Detect which cell encompasses the target text, then output its [x, y] center coordinate. 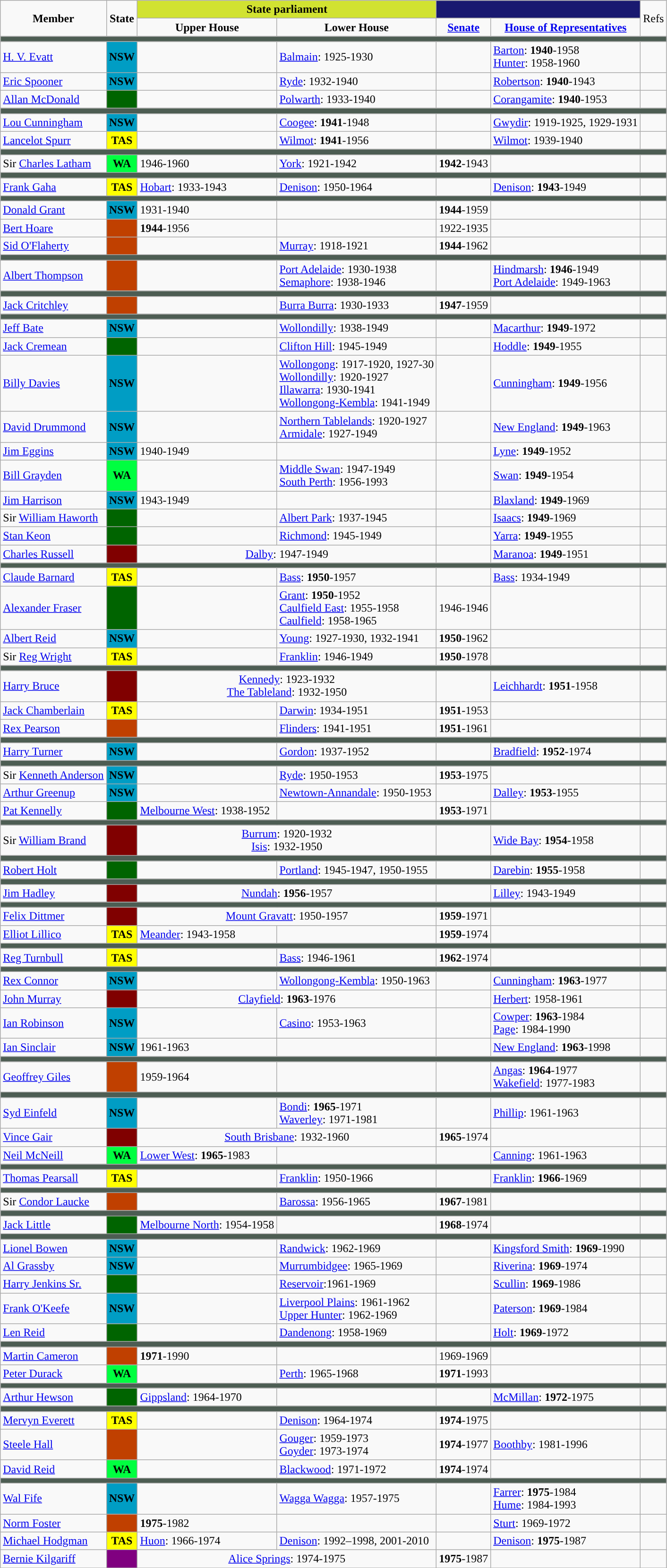
Al Grassby [53, 1266]
David Drummond [53, 427]
Balmain: 1925-1930 [357, 57]
Scullin: 1969-1986 [566, 1284]
Frank Gaha [53, 187]
Isaacs: 1949-1969 [566, 518]
Polwarth: 1933-1940 [357, 99]
Melbourne West: 1938-1952 [207, 811]
Paterson: 1969-1984 [566, 1308]
Jeff Bate [53, 328]
Cunningham: 1963-1977 [566, 980]
Allan McDonald [53, 99]
Norm Foster [53, 1523]
Wilmot: 1941-1956 [357, 140]
Darwin: 1934-1951 [357, 710]
Vince Gair [53, 1137]
New England: 1963-1998 [566, 1048]
Franklin: 1946-1949 [357, 656]
Meander: 1943-1958 [207, 934]
Port Adelaide: 1930-1938Semaphore: 1938-1946 [357, 276]
1950-1962 [464, 639]
Hindmarsh: 1946-1949Port Adelaide: 1949-1963 [566, 276]
H. V. Evatt [53, 57]
Cunningham: 1949-1956 [566, 383]
Wollongong: 1917-1920, 1927-30Wollondilly: 1920-1927Illawarra: 1930-1941Wollongong-Kembla: 1941-1949 [357, 383]
Melbourne North: 1954-1958 [207, 1225]
1944-1956 [207, 228]
Sir Charles Latham [53, 163]
Newtown-Annandale: 1950-1953 [357, 793]
Kennedy: 1923-1932The Tableland: 1932-1950 [287, 686]
Flinders: 1941-1951 [357, 728]
Jim Harrison [53, 500]
Blaxland: 1949-1969 [566, 500]
1946-1960 [207, 163]
Canning: 1961-1963 [566, 1155]
Pat Kennelly [53, 811]
Barossa: 1956-1965 [357, 1202]
Steele Hall [53, 1444]
Randwick: 1962-1969 [357, 1248]
Wollondilly: 1938-1949 [357, 328]
Hobart: 1933-1943 [207, 187]
1969-1969 [464, 1356]
Sir William Haworth [53, 518]
Huon: 1966-1974 [207, 1541]
Richmond: 1945-1949 [357, 536]
1959-1964 [207, 1077]
Thomas Pearsall [53, 1178]
Jack Chamberlain [53, 710]
1959-1974 [464, 934]
Hoddle: 1949-1955 [566, 346]
Jack Little [53, 1225]
Sturt: 1969-1972 [566, 1523]
1944-1959 [464, 210]
Bert Hoare [53, 228]
Murray: 1918-1921 [357, 246]
Wide Bay: 1954-1958 [566, 841]
1946-1946 [464, 608]
Lilley: 1943-1949 [566, 893]
Harry Turner [53, 751]
Wollongong-Kembla: 1950-1963 [357, 980]
Geoffrey Giles [53, 1077]
1951-1961 [464, 728]
Farrer: 1975-1984Hume: 1984-1993 [566, 1498]
Corangamite: 1940-1953 [566, 99]
Swan: 1949-1954 [566, 475]
Senate [464, 27]
Angas: 1964-1977Wakefield: 1977-1983 [566, 1077]
Lower West: 1965-1983 [207, 1155]
Mount Gravatt: 1950-1957 [287, 916]
Len Reid [53, 1333]
Murrumbidgee: 1965-1969 [357, 1266]
Eric Spooner [53, 81]
1931-1940 [207, 210]
Elliot Lillico [53, 934]
Alexander Fraser [53, 608]
1951-1953 [464, 710]
New England: 1949-1963 [566, 427]
York: 1921-1942 [357, 163]
Robertson: 1940-1943 [566, 81]
Burra Burra: 1930-1933 [357, 305]
Neil McNeill [53, 1155]
Upper House [207, 27]
Rex Pearson [53, 728]
Bradfield: 1952-1974 [566, 751]
Albert Reid [53, 639]
Maranoa: 1949-1951 [566, 554]
Coogee: 1941-1948 [357, 122]
Clayfield: 1963-1976 [287, 999]
1942-1943 [464, 163]
Grant: 1950-1952Caulfield East: 1955-1958Caulfield: 1958-1965 [357, 608]
Sid O'Flaherty [53, 246]
Lou Cunningham [53, 122]
1974-1974 [464, 1469]
1974-1975 [464, 1420]
Jack Critchley [53, 305]
1944-1962 [464, 246]
Frank O'Keefe [53, 1308]
Leichhardt: 1951-1958 [566, 686]
Felix Dittmer [53, 916]
1953-1971 [464, 811]
Macarthur: 1949-1972 [566, 328]
1971-1990 [207, 1356]
1961-1963 [207, 1048]
Sir William Brand [53, 841]
1922-1935 [464, 228]
Member [53, 18]
Wagga Wagga: 1957-1975 [357, 1498]
Denison: 1950-1964 [357, 187]
Robert Holt [53, 870]
1965-1974 [464, 1137]
Wilmot: 1939-1940 [566, 140]
Martin Cameron [53, 1356]
Clifton Hill: 1945-1949 [357, 346]
Gippsland: 1964-1970 [207, 1397]
House of Representatives [566, 27]
1943-1949 [207, 500]
Dalby: 1947-1949 [287, 554]
Ryde: 1950-1953 [357, 775]
1953-1975 [464, 775]
Dandenong: 1958-1969 [357, 1333]
Arthur Hewson [53, 1397]
Middle Swan: 1947-1949 South Perth: 1956-1993 [357, 475]
Sir Condor Laucke [53, 1202]
1968-1974 [464, 1225]
Denison: 1964-1974 [357, 1420]
McMillan: 1972-1975 [566, 1397]
Dalley: 1953-1955 [566, 793]
Syd Einfeld [53, 1113]
1947-1959 [464, 305]
Bill Grayden [53, 475]
1971-1993 [464, 1374]
Bondi: 1965-1971Waverley: 1971-1981 [357, 1113]
Sir Reg Wright [53, 656]
Ryde: 1932-1940 [357, 81]
Michael Hodgman [53, 1541]
Refs [654, 18]
1975-1982 [207, 1523]
State parliament [287, 9]
Reservoir:1961-1969 [357, 1284]
1962-1974 [464, 957]
Liverpool Plains: 1961-1962Upper Hunter: 1962-1969 [357, 1308]
Albert Thompson [53, 276]
Claude Barnard [53, 577]
Bernie Kilgariff [53, 1559]
Jim Eggins [53, 451]
1940-1949 [207, 451]
Portland: 1945-1947, 1950-1955 [357, 870]
Arthur Greenup [53, 793]
Alice Springs: 1974-1975 [287, 1559]
Lancelot Spurr [53, 140]
Nundah: 1956-1957 [287, 893]
South Brisbane: 1932-1960 [287, 1137]
Herbert: 1958-1961 [566, 999]
Bass: 1950-1957 [357, 577]
Gouger: 1959-1973Goyder: 1973-1974 [357, 1444]
Cowper: 1963-1984Page: 1984-1990 [566, 1023]
Holt: 1969-1972 [566, 1333]
Donald Grant [53, 210]
Phillip: 1961-1963 [566, 1113]
Ian Robinson [53, 1023]
Charles Russell [53, 554]
Darebin: 1955-1958 [566, 870]
Mervyn Everett [53, 1420]
Franklin: 1966-1969 [566, 1178]
Kingsford Smith: 1969-1990 [566, 1248]
Franklin: 1950-1966 [357, 1178]
Perth: 1965-1968 [357, 1374]
Barton: 1940-1958Hunter: 1958-1960 [566, 57]
Lyne: 1949-1952 [566, 451]
Burrum: 1920-1932Isis: 1932-1950 [287, 841]
John Murray [53, 999]
1975-1987 [464, 1559]
1974-1977 [464, 1444]
David Reid [53, 1469]
Lionel Bowen [53, 1248]
Gordon: 1937-1952 [357, 751]
Sir Kenneth Anderson [53, 775]
Jim Hadley [53, 893]
Harry Bruce [53, 686]
Denison: 1943-1949 [566, 187]
Northern Tablelands: 1920-1927Armidale: 1927-1949 [357, 427]
Gwydir: 1919-1925, 1929-1931 [566, 122]
Blackwood: 1971-1972 [357, 1469]
Denison: 1975-1987 [566, 1541]
Boothby: 1981-1996 [566, 1444]
1967-1981 [464, 1202]
Harry Jenkins Sr. [53, 1284]
Bass: 1934-1949 [566, 577]
Denison: 1992–1998, 2001-2010 [357, 1541]
Casino: 1953-1963 [357, 1023]
Young: 1927-1930, 1932-1941 [357, 639]
Rex Connor [53, 980]
Riverina: 1969-1974 [566, 1266]
Stan Keon [53, 536]
Bass: 1946-1961 [357, 957]
State [122, 18]
1950-1978 [464, 656]
Ian Sinclair [53, 1048]
Yarra: 1949-1955 [566, 536]
1959-1971 [464, 916]
Wal Fife [53, 1498]
Billy Davies [53, 383]
Jack Cremean [53, 346]
Albert Park: 1937-1945 [357, 518]
Lower House [357, 27]
Peter Durack [53, 1374]
Reg Turnbull [53, 957]
